Return the (x, y) coordinate for the center point of the cell that contains the specified text.  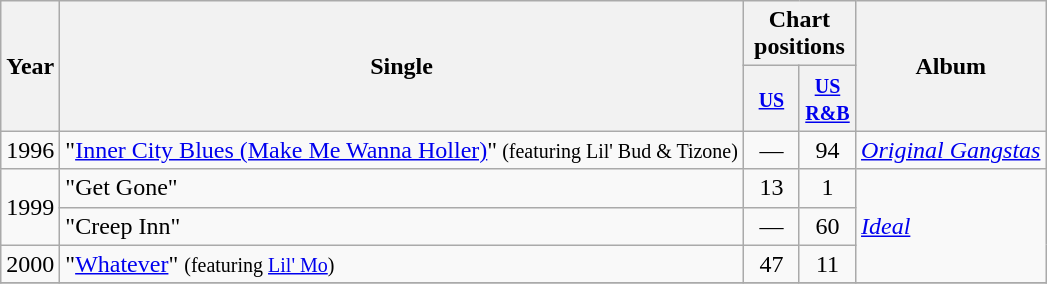
"Get Gone" (402, 188)
Album (951, 66)
11 (827, 264)
1999 (30, 207)
1996 (30, 150)
Chart positions (799, 34)
60 (827, 226)
Original Gangstas (951, 150)
Year (30, 66)
Single (402, 66)
US (771, 98)
47 (771, 264)
13 (771, 188)
"Whatever" (featuring Lil' Mo) (402, 264)
1 (827, 188)
2000 (30, 264)
94 (827, 150)
"Creep Inn" (402, 226)
Ideal (951, 226)
"Inner City Blues (Make Me Wanna Holler)" (featuring Lil' Bud & Tizone) (402, 150)
US R&B (827, 98)
